Capture the cell that displays the provided text and extract its [X, Y] central coordinate. 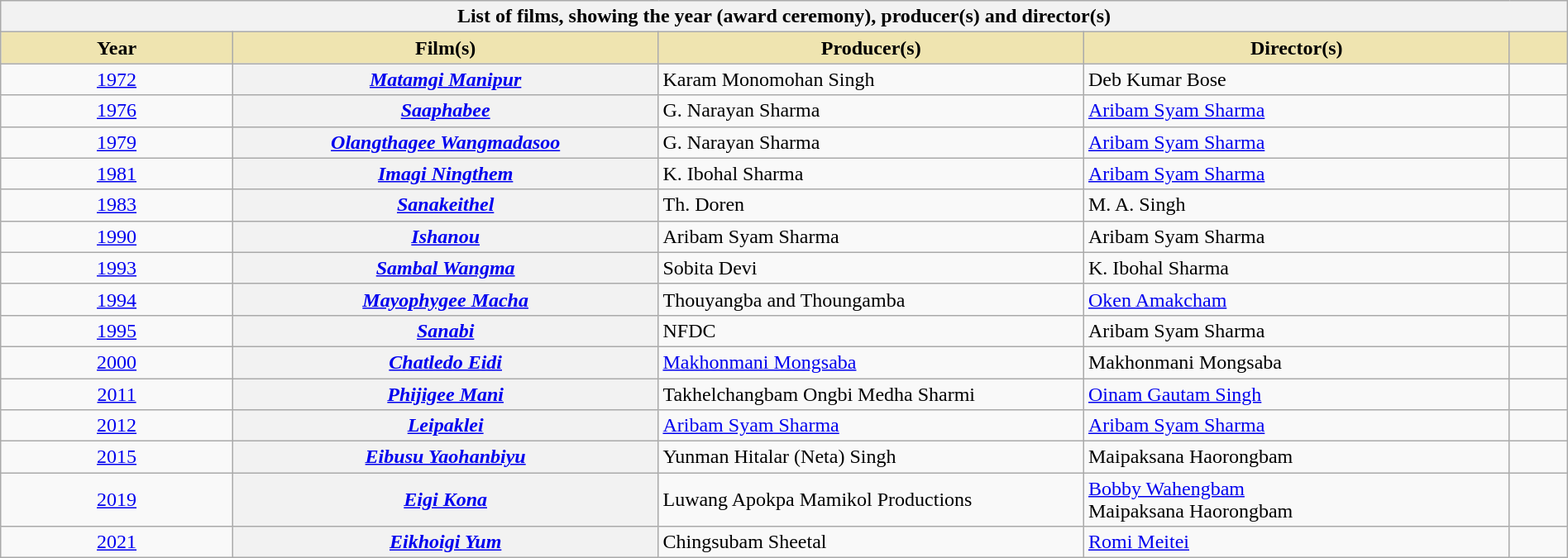
Imagi Ningthem [445, 174]
Matamgi Manipur [445, 79]
Deb Kumar Bose [1297, 79]
NFDC [872, 331]
Thouyangba and Thoungamba [872, 299]
Film(s) [445, 48]
Sambal Wangma [445, 268]
1995 [117, 331]
Oinam Gautam Singh [1297, 394]
Producer(s) [872, 48]
1976 [117, 111]
Sanabi [445, 331]
1994 [117, 299]
Leipaklei [445, 426]
Chatledo Eidi [445, 362]
Yunman Hitalar (Neta) Singh [872, 457]
2021 [117, 542]
Luwang Apokpa Mamikol Productions [872, 499]
Olangthagee Wangmadasoo [445, 142]
1993 [117, 268]
M. A. Singh [1297, 205]
Sanakeithel [445, 205]
Eibusu Yaohanbiyu [445, 457]
2019 [117, 499]
Chingsubam Sheetal [872, 542]
2000 [117, 362]
Bobby WahengbamMaipaksana Haorongbam [1297, 499]
2012 [117, 426]
2011 [117, 394]
Sobita Devi [872, 268]
1981 [117, 174]
Takhelchangbam Ongbi Medha Sharmi [872, 394]
1990 [117, 236]
Phijigee Mani [445, 394]
Maipaksana Haorongbam [1297, 457]
Year [117, 48]
Romi Meitei [1297, 542]
1972 [117, 79]
1983 [117, 205]
Oken Amakcham [1297, 299]
List of films, showing the year (award ceremony), producer(s) and director(s) [784, 17]
Karam Monomohan Singh [872, 79]
1979 [117, 142]
Eigi Kona [445, 499]
Director(s) [1297, 48]
Saaphabee [445, 111]
Mayophygee Macha [445, 299]
Eikhoigi Yum [445, 542]
Th. Doren [872, 205]
Ishanou [445, 236]
2015 [117, 457]
